Locate the cell with the specified text and output its (X, Y) center coordinate. 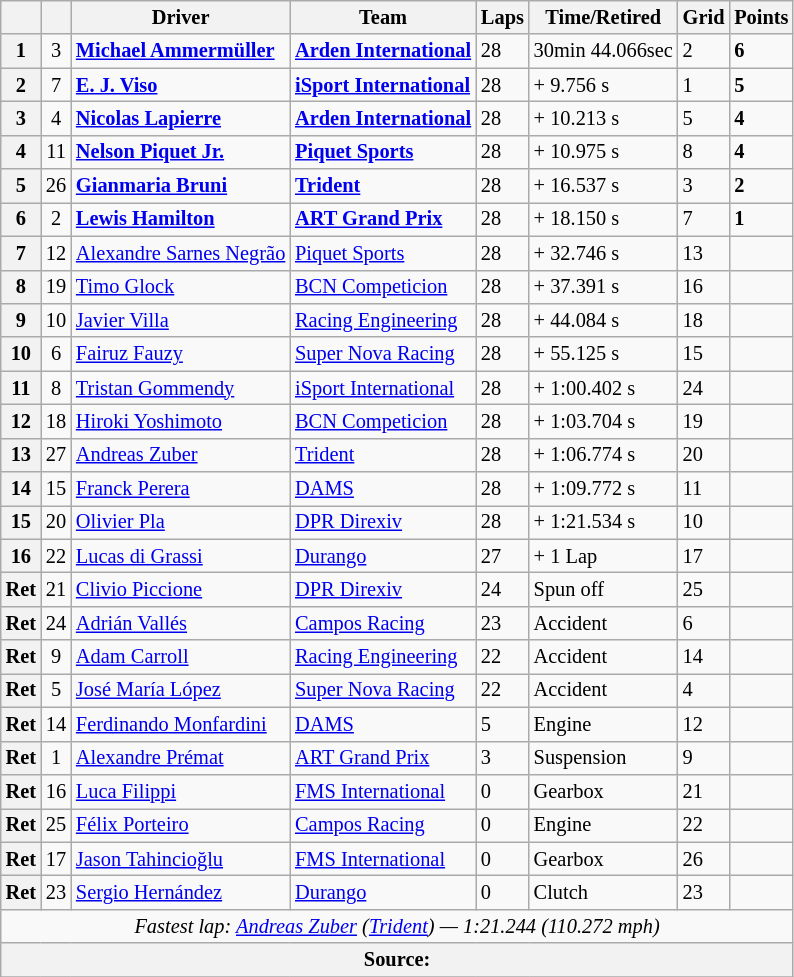
Points (761, 17)
Fastest lap: Andreas Zuber (Trident) — 1:21.244 (110.272 mph) (398, 926)
Lewis Hamilton (180, 219)
Alexandre Prémat (180, 758)
+ 1:00.402 s (604, 388)
Olivier Pla (180, 522)
+ 16.537 s (604, 186)
Fairuz Fauzy (180, 354)
+ 18.150 s (604, 219)
Suspension (604, 758)
+ 1:03.704 s (604, 421)
Source: (398, 960)
+ 10.975 s (604, 152)
E. J. Viso (180, 85)
+ 1:06.774 s (604, 455)
Andreas Zuber (180, 455)
Alexandre Sarnes Negrão (180, 253)
Timo Glock (180, 287)
+ 55.125 s (604, 354)
Michael Ammermüller (180, 51)
+ 1:09.772 s (604, 489)
José María López (180, 690)
Laps (502, 17)
Ferdinando Monfardini (180, 724)
Grid (704, 17)
Sergio Hernández (180, 892)
Gianmaria Bruni (180, 186)
Nelson Piquet Jr. (180, 152)
+ 44.084 s (604, 320)
Hiroki Yoshimoto (180, 421)
Adrián Vallés (180, 623)
Driver (180, 17)
+ 32.746 s (604, 253)
Jason Tahincioğlu (180, 859)
Félix Porteiro (180, 825)
Tristan Gommendy (180, 388)
Time/Retired (604, 17)
+ 10.213 s (604, 118)
Franck Perera (180, 489)
Clutch (604, 892)
Adam Carroll (180, 657)
30min 44.066sec (604, 51)
Spun off (604, 589)
Clivio Piccione (180, 589)
+ 1:21.534 s (604, 522)
+ 9.756 s (604, 85)
+ 1 Lap (604, 556)
Luca Filippi (180, 791)
Nicolas Lapierre (180, 118)
Javier Villa (180, 320)
+ 37.391 s (604, 287)
Team (383, 17)
Lucas di Grassi (180, 556)
